Pinpoint the cell where the given text exists, returning its [X, Y] midpoint coordinate. 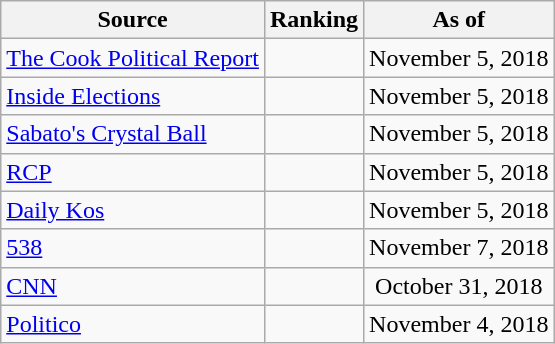
Source [133, 20]
CNN [133, 286]
November 7, 2018 [459, 248]
The Cook Political Report [133, 58]
October 31, 2018 [459, 286]
November 4, 2018 [459, 324]
Inside Elections [133, 96]
Politico [133, 324]
538 [133, 248]
Ranking [314, 20]
As of [459, 20]
Sabato's Crystal Ball [133, 134]
RCP [133, 172]
Daily Kos [133, 210]
